For the text-containing cell, return its midpoint in (x, y) coordinate format. 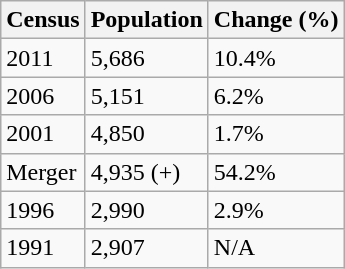
2,907 (146, 248)
Change (%) (276, 20)
Population (146, 20)
1991 (43, 248)
6.2% (276, 96)
1.7% (276, 134)
5,686 (146, 58)
Census (43, 20)
2.9% (276, 210)
54.2% (276, 172)
2006 (43, 96)
5,151 (146, 96)
4,850 (146, 134)
10.4% (276, 58)
2001 (43, 134)
N/A (276, 248)
2,990 (146, 210)
1996 (43, 210)
2011 (43, 58)
4,935 (+) (146, 172)
Merger (43, 172)
